Search for the cell housing the specified text and yield its (x, y) center coordinate. 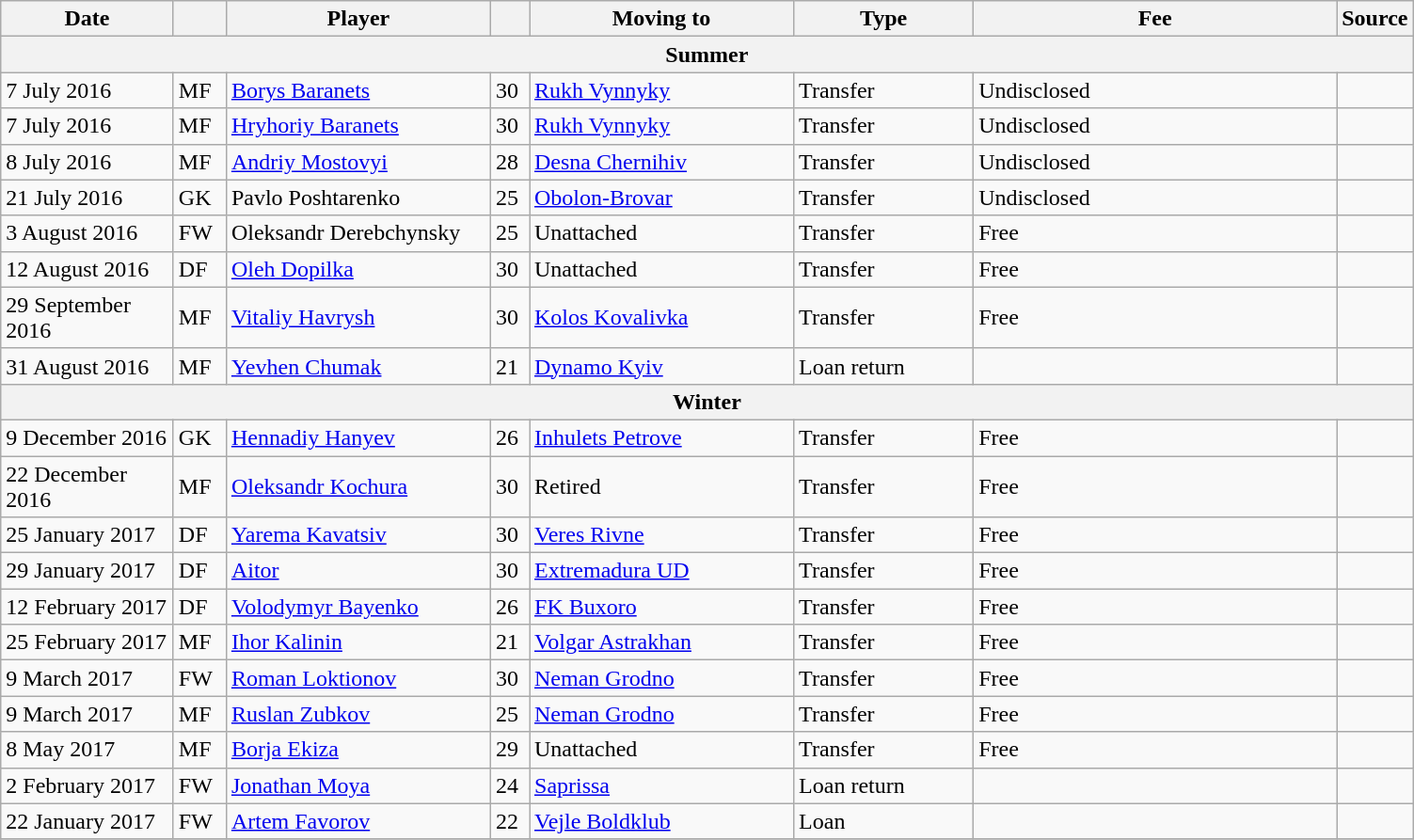
Source (1375, 19)
9 December 2016 (87, 437)
Loan (884, 821)
FK Buxoro (660, 607)
31 August 2016 (87, 366)
Hryhoriy Baranets (357, 126)
Type (884, 19)
Yevhen Chumak (357, 366)
29 January 2017 (87, 571)
Inhulets Petrove (660, 437)
25 February 2017 (87, 642)
22 December 2016 (87, 485)
Borja Ekiza (357, 750)
Dynamo Kyiv (660, 366)
22 January 2017 (87, 821)
Andriy Mostovyi (357, 162)
29 September 2016 (87, 318)
Date (87, 19)
8 May 2017 (87, 750)
2 February 2017 (87, 785)
Roman Loktionov (357, 678)
Winter (707, 402)
3 August 2016 (87, 233)
Player (357, 19)
Saprissa (660, 785)
Oleksandr Kochura (357, 485)
Volodymyr Bayenko (357, 607)
Jonathan Moya (357, 785)
Desna Chernihiv (660, 162)
24 (510, 785)
21 July 2016 (87, 198)
Ihor Kalinin (357, 642)
Summer (707, 55)
8 July 2016 (87, 162)
Kolos Kovalivka (660, 318)
12 August 2016 (87, 269)
Artem Favorov (357, 821)
Hennadiy Hanyev (357, 437)
Volgar Astrakhan (660, 642)
Yarema Kavatsiv (357, 535)
Retired (660, 485)
Oleksandr Derebchynsky (357, 233)
Obolon-Brovar (660, 198)
Extremadura UD (660, 571)
29 (510, 750)
Borys Baranets (357, 90)
Pavlo Poshtarenko (357, 198)
Ruslan Zubkov (357, 714)
12 February 2017 (87, 607)
Fee (1155, 19)
Oleh Dopilka (357, 269)
25 January 2017 (87, 535)
Aitor (357, 571)
Moving to (660, 19)
28 (510, 162)
Vejle Boldklub (660, 821)
Vitaliy Havrysh (357, 318)
22 (510, 821)
Veres Rivne (660, 535)
